Pinpoint the cell where the given text exists, returning its [X, Y] midpoint coordinate. 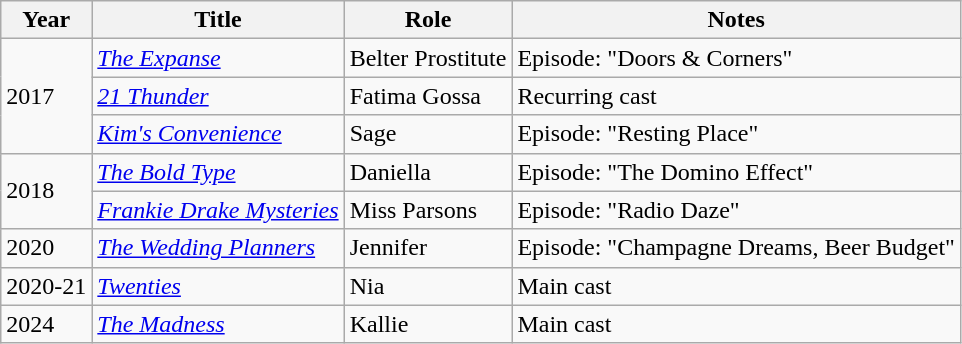
Daniella [428, 172]
Kallie [428, 324]
Episode: "Resting Place" [736, 134]
2020 [46, 248]
The Expanse [218, 58]
Episode: "Radio Daze" [736, 210]
Fatima Gossa [428, 96]
The Wedding Planners [218, 248]
The Bold Type [218, 172]
Episode: "Champagne Dreams, Beer Budget" [736, 248]
Sage [428, 134]
Episode: "The Domino Effect" [736, 172]
Jennifer [428, 248]
2018 [46, 191]
Kim's Convenience [218, 134]
Role [428, 20]
Episode: "Doors & Corners" [736, 58]
The Madness [218, 324]
Belter Prostitute [428, 58]
Frankie Drake Mysteries [218, 210]
2024 [46, 324]
Notes [736, 20]
Title [218, 20]
Nia [428, 286]
Twenties [218, 286]
Year [46, 20]
2020-21 [46, 286]
21 Thunder [218, 96]
Recurring cast [736, 96]
Miss Parsons [428, 210]
2017 [46, 96]
